Detect which cell encompasses the target text, then output its (X, Y) center coordinate. 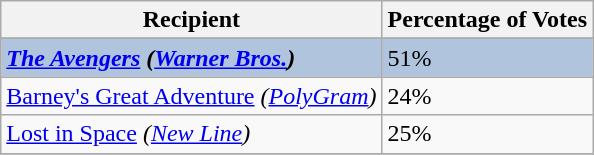
25% (488, 134)
24% (488, 96)
Lost in Space (New Line) (192, 134)
Barney's Great Adventure (PolyGram) (192, 96)
Percentage of Votes (488, 20)
Recipient (192, 20)
The Avengers (Warner Bros.) (192, 58)
51% (488, 58)
